Search for the cell housing the specified text and yield its (X, Y) center coordinate. 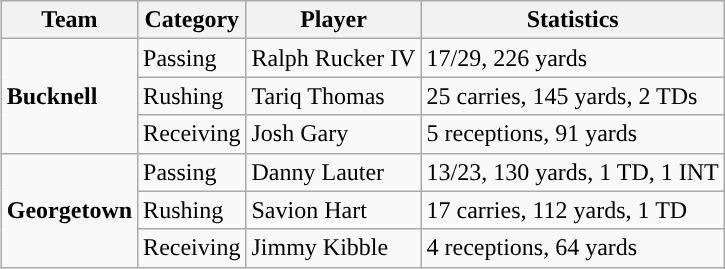
4 receptions, 64 yards (572, 248)
Category (192, 20)
Team (69, 20)
13/23, 130 yards, 1 TD, 1 INT (572, 172)
Player (334, 20)
17 carries, 112 yards, 1 TD (572, 210)
Bucknell (69, 96)
Savion Hart (334, 210)
17/29, 226 yards (572, 58)
Georgetown (69, 210)
Ralph Rucker IV (334, 58)
Josh Gary (334, 134)
Statistics (572, 20)
Tariq Thomas (334, 96)
5 receptions, 91 yards (572, 134)
Danny Lauter (334, 172)
Jimmy Kibble (334, 248)
25 carries, 145 yards, 2 TDs (572, 96)
